Scan for the cell matching the given text and deliver its [x, y] coordinate at center. 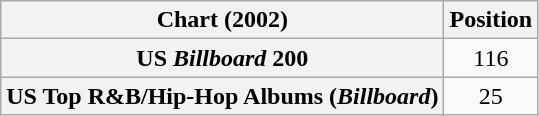
Chart (2002) [222, 20]
US Top R&B/Hip-Hop Albums (Billboard) [222, 96]
US Billboard 200 [222, 58]
Position [491, 20]
116 [491, 58]
25 [491, 96]
